From the cell containing the given text, extract its center point as (x, y) coordinate. 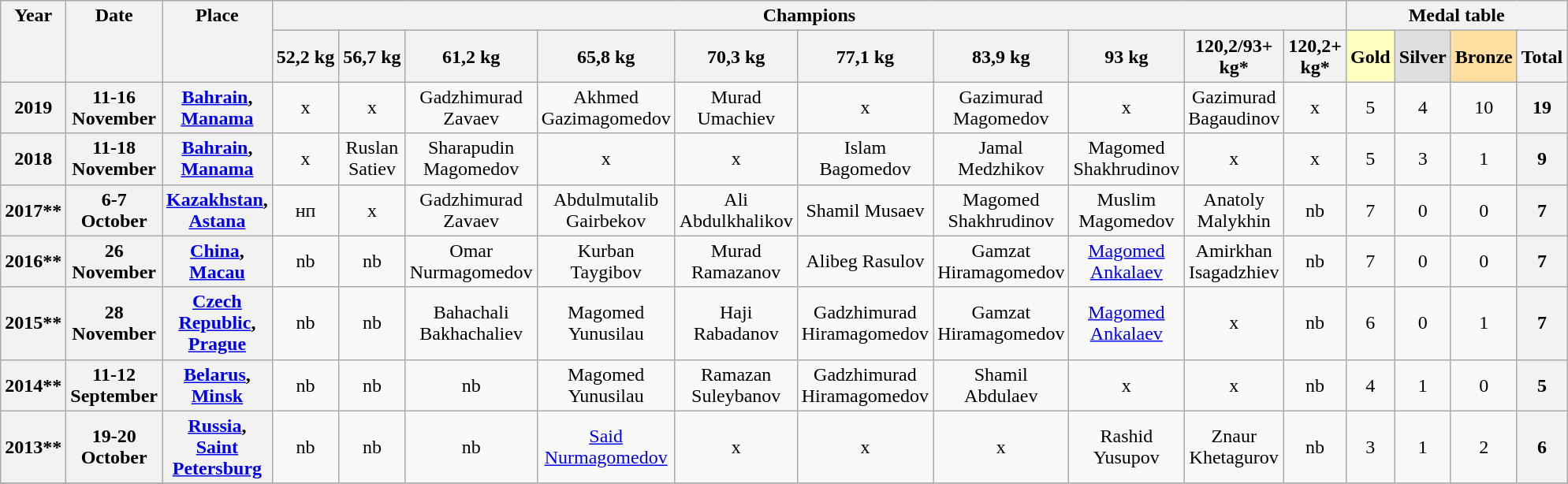
Belarus,Minsk (218, 385)
70,3 kg (736, 57)
Ali Abdulkhalikov (736, 210)
2017** (33, 210)
Sharapudin Magomedov (471, 159)
Place (218, 41)
Czech Republic,Prague (218, 323)
Islam Bagomedov (865, 159)
Abdulmutalib Gairbekov (605, 210)
Kazakhstan,Astana (218, 210)
Gazimurad Magomedov (1001, 107)
Murad Ramazanov (736, 262)
Alibeg Rasulov (865, 262)
11-16 November (114, 107)
China,Macau (218, 262)
120,2+ kg* (1315, 57)
19-20October (114, 447)
Medal table (1456, 16)
2016** (33, 262)
93 kg (1127, 57)
Murad Umachiev (736, 107)
Champions (809, 16)
Jamal Medzhikov (1001, 159)
Gold (1370, 57)
Said Nurmagomedov (605, 447)
Year (33, 41)
11-12September (114, 385)
2019 (33, 107)
2018 (33, 159)
52,2 kg (305, 57)
28November (114, 323)
нп (305, 210)
Total (1542, 57)
Shamil Musaev (865, 210)
19 (1542, 107)
Russia,Saint Petersburg (218, 447)
Akhmed Gazimagomedov (605, 107)
2013** (33, 447)
Amirkhan Isagadzhiev (1235, 262)
2015** (33, 323)
Ramazan Suleybanov (736, 385)
Haji Rabadanov (736, 323)
2014** (33, 385)
Silver (1422, 57)
9 (1542, 159)
Bahachali Bakhachaliev (471, 323)
Bronze (1484, 57)
Muslim Magomedov (1127, 210)
77,1 kg (865, 57)
61,2 kg (471, 57)
Shamil Abdulaev (1001, 385)
6-7October (114, 210)
Anatoly Malykhin (1235, 210)
Date (114, 41)
120,2/93+ kg* (1235, 57)
2 (1484, 447)
10 (1484, 107)
26November (114, 262)
Omar Nurmagomedov (471, 262)
Znaur Khetagurov (1235, 447)
11-18 November (114, 159)
83,9 kg (1001, 57)
Rashid Yusupov (1127, 447)
65,8 kg (605, 57)
Gazimurad Bagaudinov (1235, 107)
56,7 kg (372, 57)
Ruslan Satiev (372, 159)
Kurban Taygibov (605, 262)
